Return (x, y) of the center of cell containing provided text 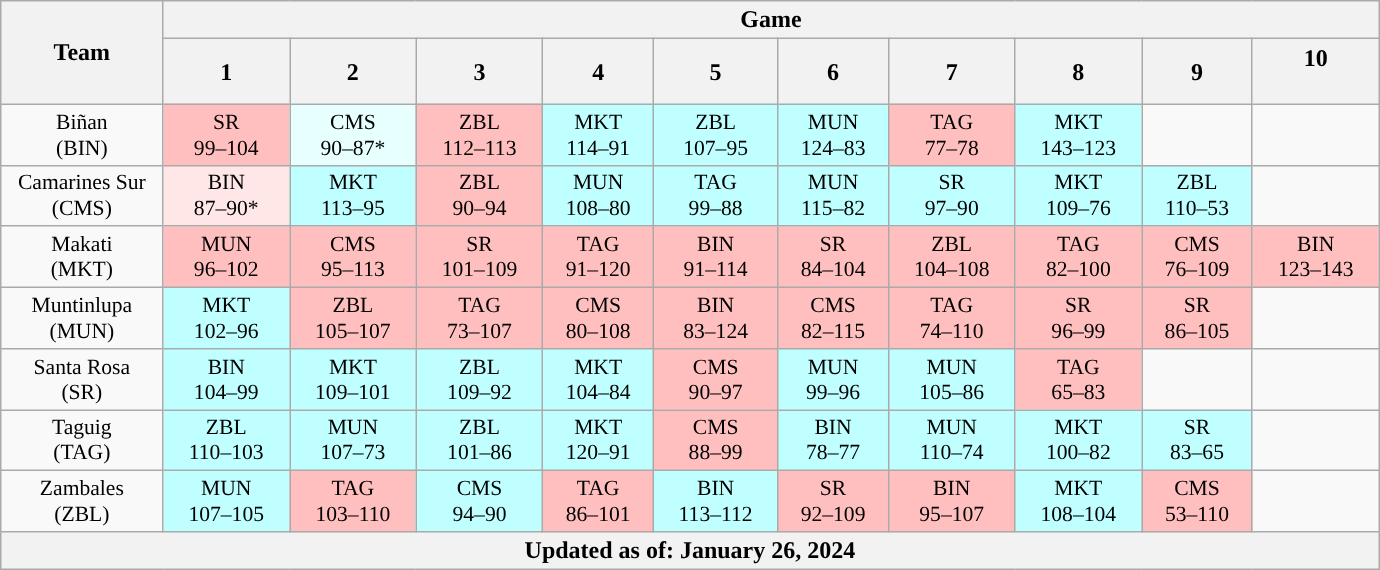
Game (771, 20)
TAG 99–88 (715, 196)
ZBL 110–53 (1198, 196)
BIN 87–90* (226, 196)
CMS 80–108 (598, 318)
MKT 100–82 (1078, 440)
ZBL 112–113 (480, 134)
ZBL 110–103 (226, 440)
7 (952, 72)
CMS 95–113 (354, 256)
ZBL 109–92 (480, 378)
TAG 65–83 (1078, 378)
Santa Rosa (SR) (82, 378)
MKT 104–84 (598, 378)
4 (598, 72)
MUN 108–80 (598, 196)
ZBL 107–95 (715, 134)
BIN 83–124 (715, 318)
ZBL 101–86 (480, 440)
9 (1198, 72)
TAG 91–120 (598, 256)
MUN 107–105 (226, 502)
MKT 114–91 (598, 134)
MKT 109–101 (354, 378)
CMS 82–115 (834, 318)
BIN 95–107 (952, 502)
5 (715, 72)
BIN 78–77 (834, 440)
SR 96–99 (1078, 318)
ZBL 90–94 (480, 196)
TAG 103–110 (354, 502)
SR 97–90 (952, 196)
Taguig (TAG) (82, 440)
TAG 77–78 (952, 134)
SR 99–104 (226, 134)
CMS 53–110 (1198, 502)
MUN 110–74 (952, 440)
CMS 76–109 (1198, 256)
MUN 105–86 (952, 378)
SR 101–109 (480, 256)
Zambales (ZBL) (82, 502)
10 (1316, 72)
Camarines Sur (CMS) (82, 196)
MUN 96–102 (226, 256)
Makati (MKT) (82, 256)
BIN 104–99 (226, 378)
BIN 91–114 (715, 256)
MUN 124–83 (834, 134)
CMS 94–90 (480, 502)
Muntinlupa (MUN) (82, 318)
MKT 143–123 (1078, 134)
TAG 73–107 (480, 318)
TAG 74–110 (952, 318)
SR 86–105 (1198, 318)
3 (480, 72)
CMS 90–97 (715, 378)
6 (834, 72)
MKT 109–76 (1078, 196)
MKT 108–104 (1078, 502)
MUN 115–82 (834, 196)
MKT 102–96 (226, 318)
MUN 107–73 (354, 440)
MKT 120–91 (598, 440)
2 (354, 72)
MKT 113–95 (354, 196)
ZBL 105–107 (354, 318)
SR 83–65 (1198, 440)
Updated as of: January 26, 2024 (690, 551)
1 (226, 72)
Team (82, 52)
8 (1078, 72)
CMS 88–99 (715, 440)
CMS 90–87* (354, 134)
MUN 99–96 (834, 378)
BIN 123–143 (1316, 256)
SR 92–109 (834, 502)
Biñan (BIN) (82, 134)
SR 84–104 (834, 256)
TAG 86–101 (598, 502)
BIN 113–112 (715, 502)
ZBL 104–108 (952, 256)
TAG 82–100 (1078, 256)
